Identify which cell holds the provided text, then report its [x, y] central coordinate. 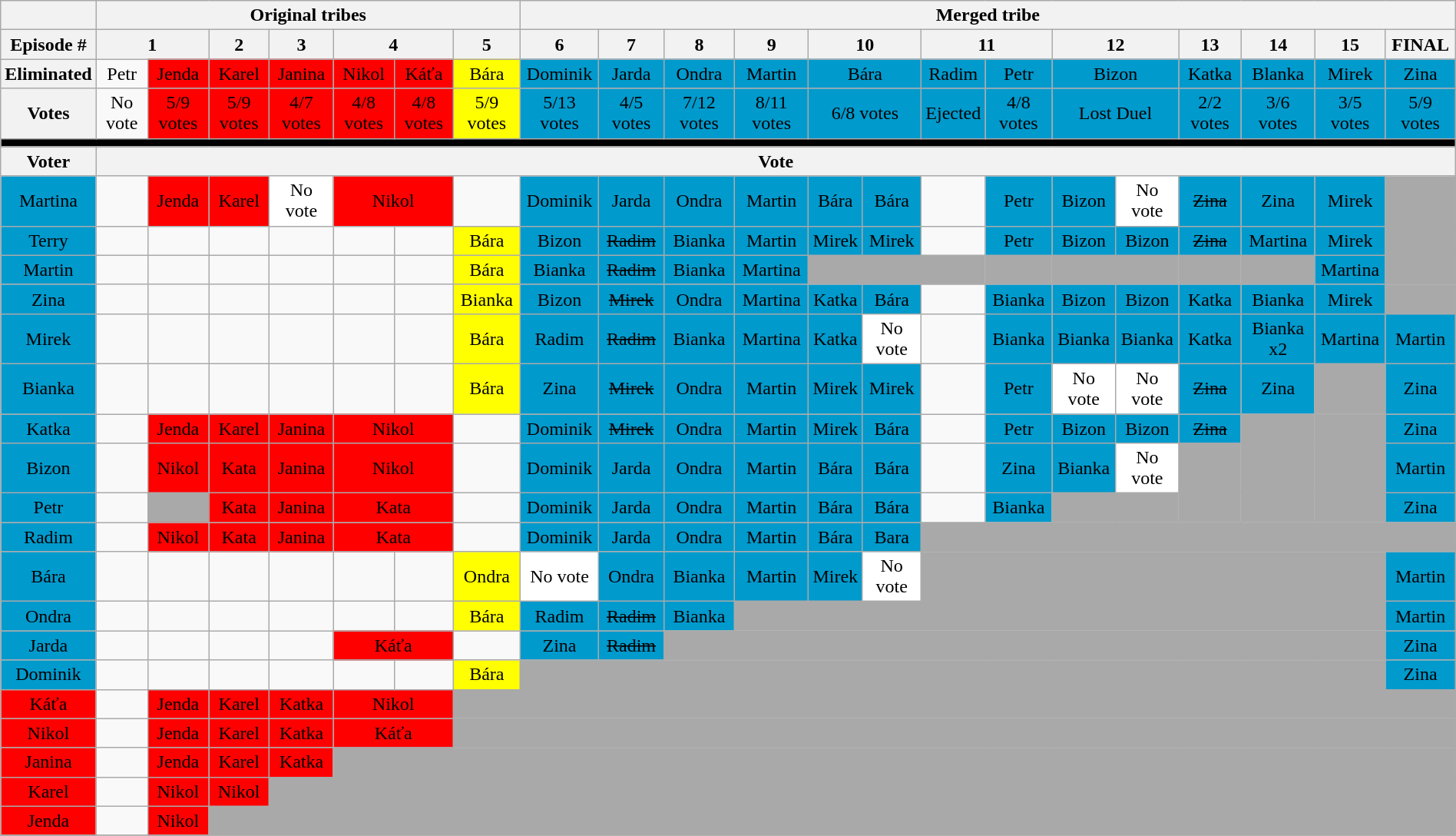
13 [1210, 45]
3 [301, 45]
Terry [48, 241]
5 [487, 45]
4 [393, 45]
8 [699, 45]
Votes [48, 114]
4/7 votes [301, 114]
14 [1278, 45]
2 [240, 45]
Merged tribe [988, 15]
FINAL [1421, 45]
Ejected [954, 114]
Episode # [48, 45]
Lost Duel [1115, 114]
10 [865, 45]
1 [152, 45]
Eliminated [48, 74]
2/2 votes [1210, 114]
9 [771, 45]
12 [1115, 45]
Vote [776, 161]
3/6 votes [1278, 114]
6/8 votes [865, 114]
11 [987, 45]
Original tribes [308, 15]
Blanka [1278, 74]
3/5 votes [1350, 114]
6 [559, 45]
15 [1350, 45]
8/11 votes [771, 114]
7/12 votes [699, 114]
5/13 votes [559, 114]
Bianka x2 [1278, 338]
Bara [892, 537]
Voter [48, 161]
4/5 votes [631, 114]
7 [631, 45]
